Identify which cell holds the provided text, then report its [x, y] central coordinate. 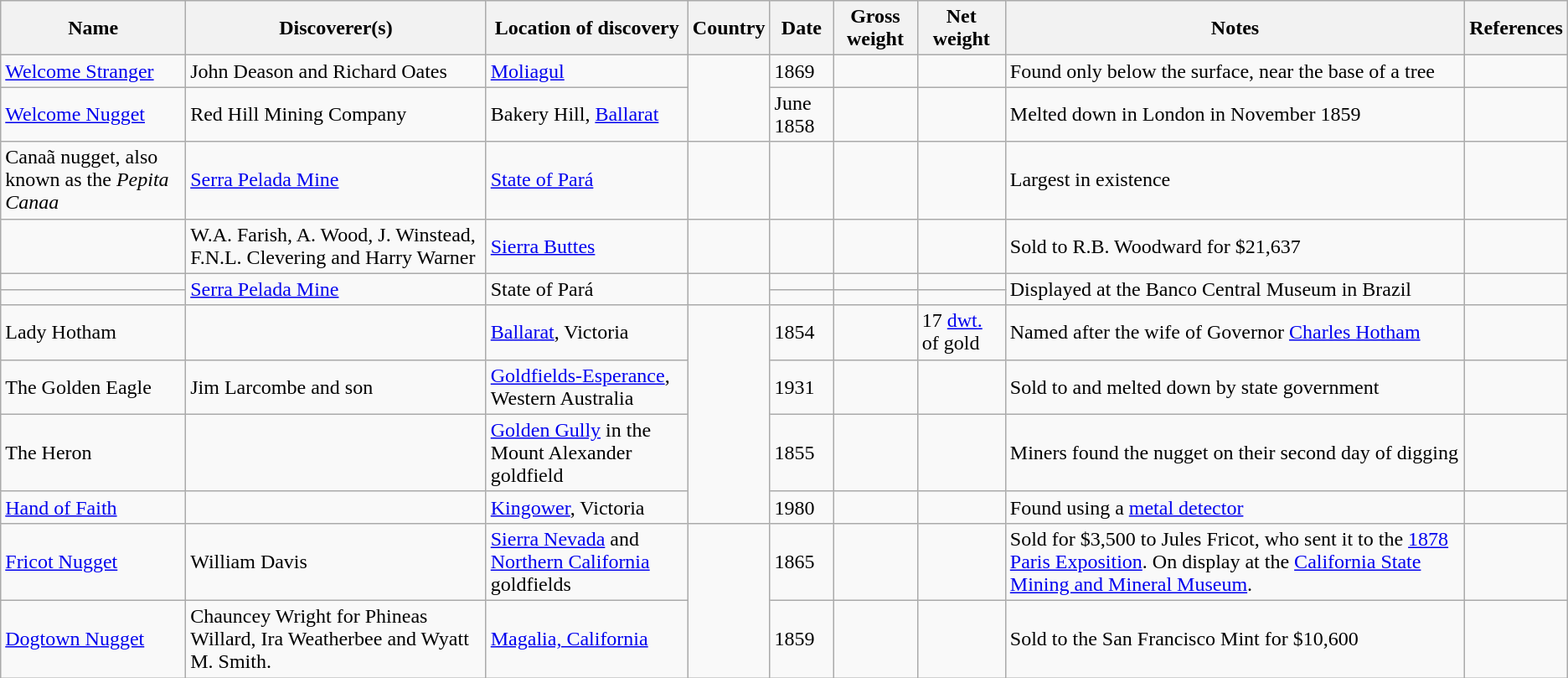
Named after the wife of Governor Charles Hotham [1235, 332]
Magalia, California [586, 639]
Found using a metal detector [1235, 507]
Gross weight [876, 28]
Displayed at the Banco Central Museum in Brazil [1235, 289]
Sierra Buttes [586, 246]
1855 [802, 453]
Ballarat, Victoria [586, 332]
Golden Gully in the Mount Alexander goldfield [586, 453]
Sierra Nevada and Northern California goldfields [586, 562]
Sold to and melted down by state government [1235, 387]
Sold for $3,500 to Jules Fricot, who sent it to the 1878 Paris Exposition. On display at the California State Mining and Mineral Museum. [1235, 562]
References [1516, 28]
Melted down in London in November 1859 [1235, 114]
1869 [802, 71]
17 dwt. of gold [962, 332]
Date [802, 28]
1980 [802, 507]
Bakery Hill, Ballarat [586, 114]
Country [729, 28]
Hand of Faith [94, 507]
Jim Larcombe and son [337, 387]
Sold to R.B. Woodward for $21,637 [1235, 246]
Red Hill Mining Company [337, 114]
Notes [1235, 28]
Dogtown Nugget [94, 639]
Fricot Nugget [94, 562]
June 1858 [802, 114]
Miners found the nugget on their second day of digging [1235, 453]
Net weight [962, 28]
Goldfields-Esperance, Western Australia [586, 387]
Name [94, 28]
Discoverer(s) [337, 28]
1859 [802, 639]
The Heron [94, 453]
Welcome Stranger [94, 71]
The Golden Eagle [94, 387]
Found only below the surface, near the base of a tree [1235, 71]
Lady Hotham [94, 332]
Welcome Nugget [94, 114]
John Deason and Richard Oates [337, 71]
Kingower, Victoria [586, 507]
Sold to the San Francisco Mint for $10,600 [1235, 639]
Moliagul [586, 71]
1854 [802, 332]
1931 [802, 387]
William Davis [337, 562]
Chauncey Wright for Phineas Willard, Ira Weatherbee and Wyatt M. Smith. [337, 639]
1865 [802, 562]
Largest in existence [1235, 180]
W.A. Farish, A. Wood, J. Winstead, F.N.L. Clevering and Harry Warner [337, 246]
Location of discovery [586, 28]
Canaã nugget, also known as the Pepita Canaa [94, 180]
